Search for the cell housing the specified text and yield its [x, y] center coordinate. 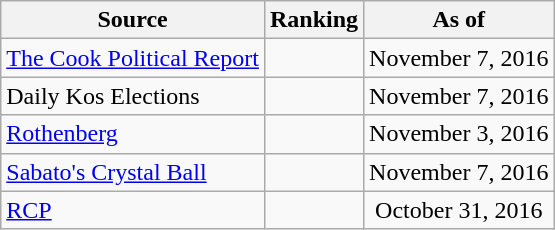
October 31, 2016 [459, 210]
Daily Kos Elections [133, 96]
As of [459, 20]
November 3, 2016 [459, 134]
Rothenberg [133, 134]
Ranking [314, 20]
Sabato's Crystal Ball [133, 172]
Source [133, 20]
RCP [133, 210]
The Cook Political Report [133, 58]
